Capture the cell that displays the provided text and extract its [x, y] central coordinate. 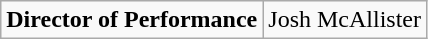
Josh McAllister [345, 20]
Director of Performance [132, 20]
